Extract the (X, Y) coordinate from the center of the cell holding the provided text.  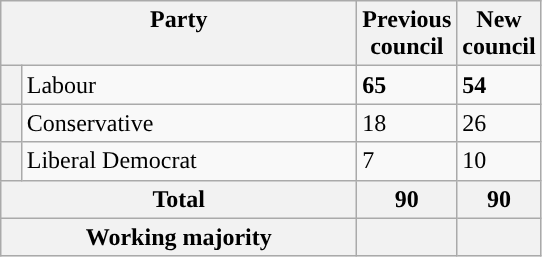
Previous council (407, 34)
7 (407, 161)
54 (499, 85)
65 (407, 85)
Working majority (179, 237)
Labour (189, 85)
New council (499, 34)
Liberal Democrat (189, 161)
10 (499, 161)
Conservative (189, 123)
18 (407, 123)
Party (179, 34)
26 (499, 123)
Total (179, 199)
